Scan for the cell matching the given text and deliver its (x, y) coordinate at center. 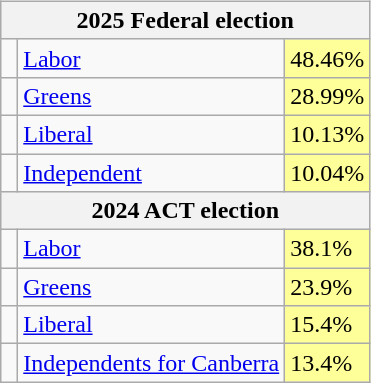
28.99% (328, 96)
10.13% (328, 134)
Independents for Canberra (152, 363)
2025 Federal election (186, 20)
15.4% (328, 325)
23.9% (328, 287)
10.04% (328, 173)
Independent (152, 173)
2024 ACT election (186, 211)
13.4% (328, 363)
48.46% (328, 58)
38.1% (328, 249)
